Detect which cell encompasses the target text, then output its [X, Y] center coordinate. 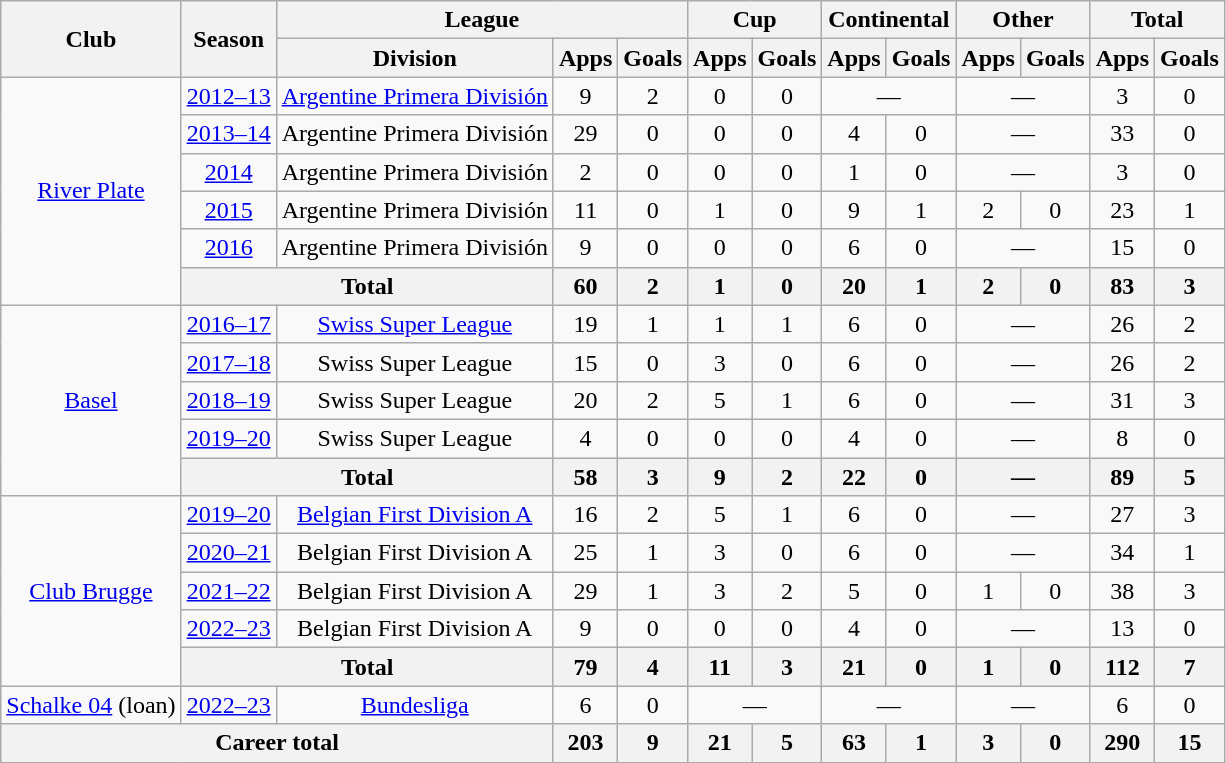
83 [1122, 286]
203 [585, 743]
112 [1122, 667]
22 [854, 477]
58 [585, 477]
Schalke 04 (loan) [91, 705]
Club [91, 39]
89 [1122, 477]
19 [585, 324]
7 [1190, 667]
2021–22 [228, 591]
2020–21 [228, 553]
River Plate [91, 191]
31 [1122, 400]
27 [1122, 515]
60 [585, 286]
Basel [91, 400]
2012–13 [228, 96]
2018–19 [228, 400]
Other [1023, 20]
2017–18 [228, 362]
33 [1122, 134]
16 [585, 515]
79 [585, 667]
38 [1122, 591]
Season [228, 39]
Continental [889, 20]
290 [1122, 743]
League [482, 20]
Bundesliga [414, 705]
13 [1122, 629]
Cup [755, 20]
23 [1122, 210]
Club Brugge [91, 591]
8 [1122, 438]
2016–17 [228, 324]
2013–14 [228, 134]
34 [1122, 553]
Career total [278, 743]
2015 [228, 210]
2014 [228, 172]
2016 [228, 248]
Division [414, 58]
25 [585, 553]
63 [854, 743]
